Find where the given text appears and provide that cell's center as (X, Y) coordinate. 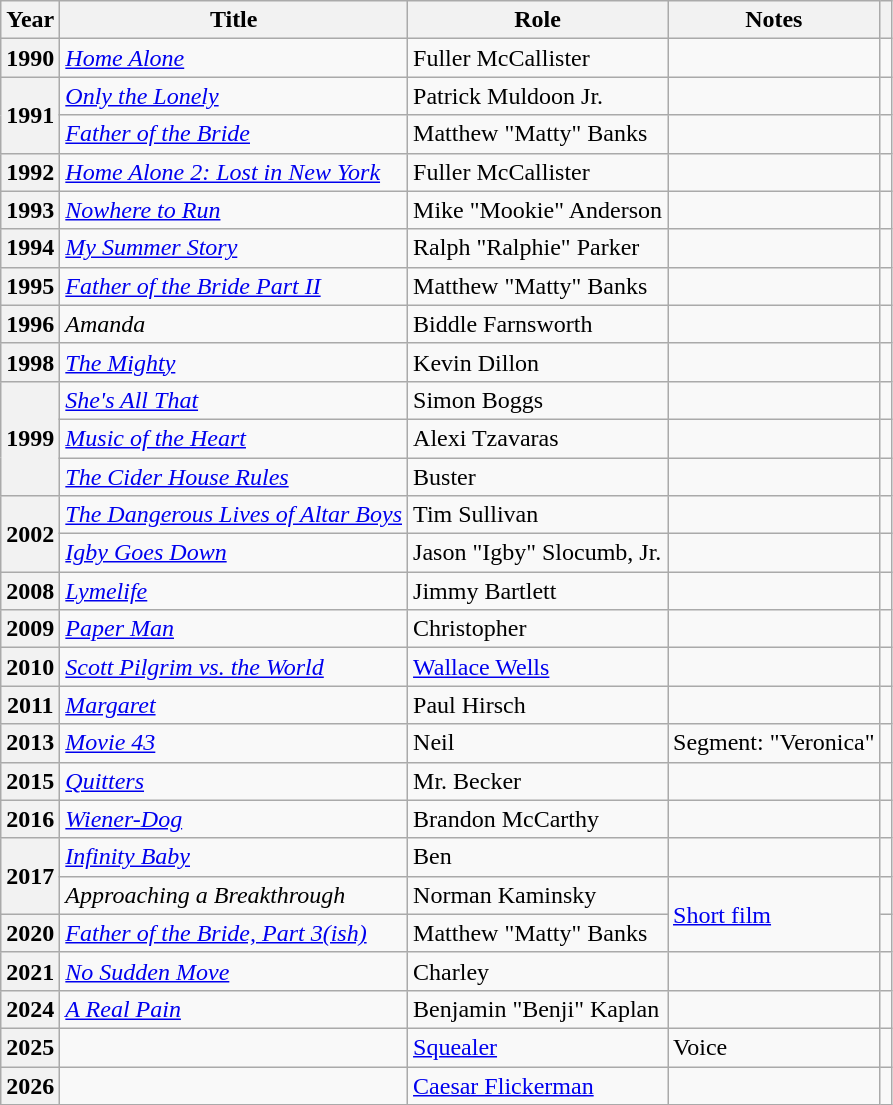
2009 (30, 629)
Role (538, 20)
1994 (30, 248)
Tim Sullivan (538, 515)
Mr. Becker (538, 781)
My Summer Story (234, 248)
Notes (774, 20)
Father of the Bride Part II (234, 286)
Kevin Dillon (538, 362)
Infinity Baby (234, 857)
1999 (30, 438)
1996 (30, 324)
Movie 43 (234, 743)
Caesar Flickerman (538, 1085)
Ralph "Ralphie" Parker (538, 248)
Jason "Igby" Slocumb, Jr. (538, 553)
Jimmy Bartlett (538, 591)
The Mighty (234, 362)
Home Alone (234, 58)
Paper Man (234, 629)
Neil (538, 743)
2026 (30, 1085)
2025 (30, 1047)
2013 (30, 743)
Buster (538, 477)
Scott Pilgrim vs. the World (234, 667)
Mike "Mookie" Anderson (538, 210)
Lymelife (234, 591)
Segment: "Veronica" (774, 743)
Norman Kaminsky (538, 895)
2002 (30, 534)
Year (30, 20)
2021 (30, 971)
Amanda (234, 324)
Brandon McCarthy (538, 819)
She's All That (234, 400)
Squealer (538, 1047)
2020 (30, 933)
2016 (30, 819)
1998 (30, 362)
Margaret (234, 705)
Charley (538, 971)
Father of the Bride, Part 3(ish) (234, 933)
2008 (30, 591)
Simon Boggs (538, 400)
Music of the Heart (234, 438)
Father of the Bride (234, 134)
Quitters (234, 781)
2024 (30, 1009)
Approaching a Breakthrough (234, 895)
Benjamin "Benji" Kaplan (538, 1009)
The Dangerous Lives of Altar Boys (234, 515)
Title (234, 20)
Nowhere to Run (234, 210)
Short film (774, 914)
A Real Pain (234, 1009)
1995 (30, 286)
Igby Goes Down (234, 553)
Biddle Farnsworth (538, 324)
1993 (30, 210)
Voice (774, 1047)
Wallace Wells (538, 667)
2011 (30, 705)
2015 (30, 781)
Only the Lonely (234, 96)
2010 (30, 667)
Wiener-Dog (234, 819)
Patrick Muldoon Jr. (538, 96)
The Cider House Rules (234, 477)
Paul Hirsch (538, 705)
No Sudden Move (234, 971)
Home Alone 2: Lost in New York (234, 172)
1991 (30, 115)
1992 (30, 172)
2017 (30, 876)
Alexi Tzavaras (538, 438)
Ben (538, 857)
1990 (30, 58)
Christopher (538, 629)
